For the text-containing cell, return its midpoint in (x, y) coordinate format. 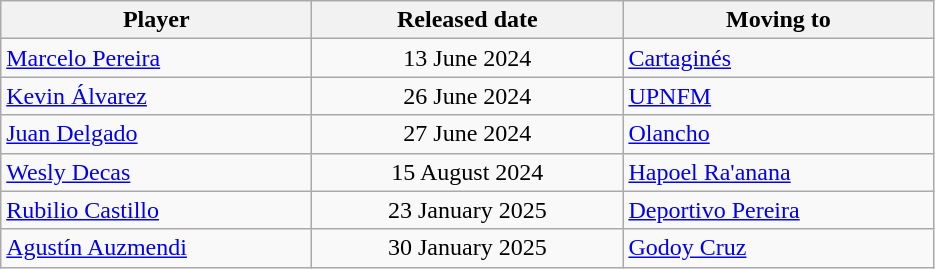
Rubilio Castillo (156, 210)
Juan Delgado (156, 134)
Marcelo Pereira (156, 58)
15 August 2024 (468, 172)
Agustín Auzmendi (156, 248)
13 June 2024 (468, 58)
Released date (468, 20)
23 January 2025 (468, 210)
Hapoel Ra'anana (778, 172)
UPNFM (778, 96)
Godoy Cruz (778, 248)
Deportivo Pereira (778, 210)
26 June 2024 (468, 96)
Cartaginés (778, 58)
Olancho (778, 134)
Moving to (778, 20)
Player (156, 20)
30 January 2025 (468, 248)
Kevin Álvarez (156, 96)
27 June 2024 (468, 134)
Wesly Decas (156, 172)
